Extract the (x, y) coordinate from the center of the cell holding the provided text.  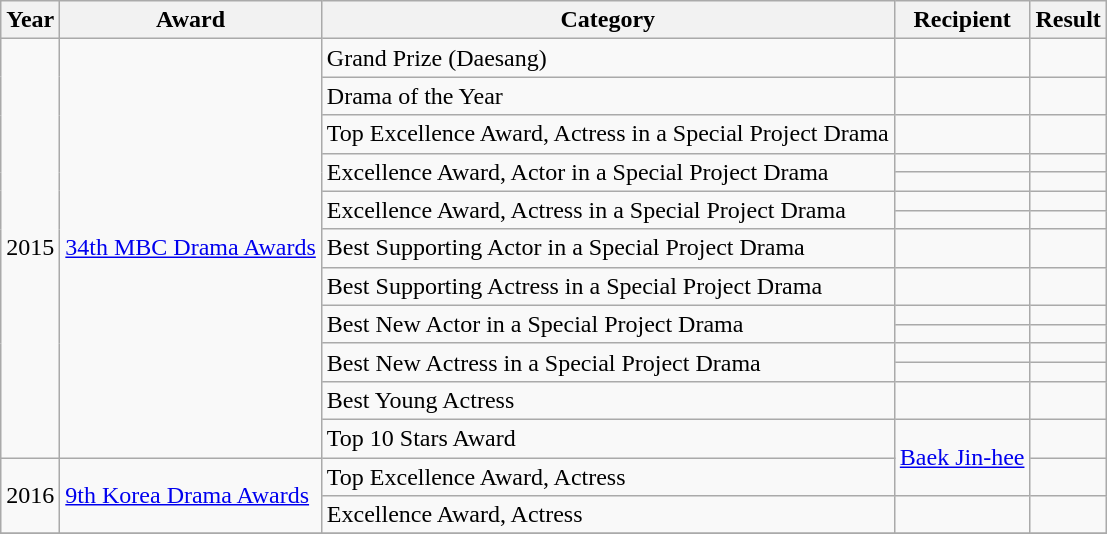
2016 (30, 496)
34th MBC Drama Awards (191, 248)
Year (30, 20)
2015 (30, 248)
Best New Actress in a Special Project Drama (608, 362)
Top Excellence Award, Actress (608, 477)
Excellence Award, Actor in a Special Project Drama (608, 172)
Best Supporting Actor in a Special Project Drama (608, 248)
Category (608, 20)
9th Korea Drama Awards (191, 496)
Grand Prize (Daesang) (608, 58)
Baek Jin-hee (962, 457)
Best Young Actress (608, 400)
Excellence Award, Actress (608, 515)
Top Excellence Award, Actress in a Special Project Drama (608, 134)
Recipient (962, 20)
Excellence Award, Actress in a Special Project Drama (608, 210)
Result (1068, 20)
Top 10 Stars Award (608, 438)
Drama of the Year (608, 96)
Best New Actor in a Special Project Drama (608, 324)
Best Supporting Actress in a Special Project Drama (608, 286)
Award (191, 20)
